Find where the given text appears and provide that cell's center as [X, Y] coordinate. 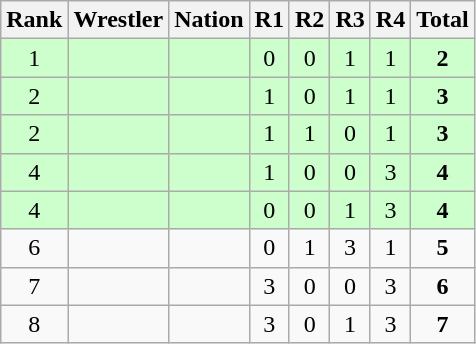
Rank [34, 20]
5 [443, 248]
Wrestler [118, 20]
R3 [350, 20]
Nation [209, 20]
Total [443, 20]
R2 [309, 20]
R4 [390, 20]
R1 [269, 20]
8 [34, 324]
